Identify which cell holds the provided text, then report its [X, Y] central coordinate. 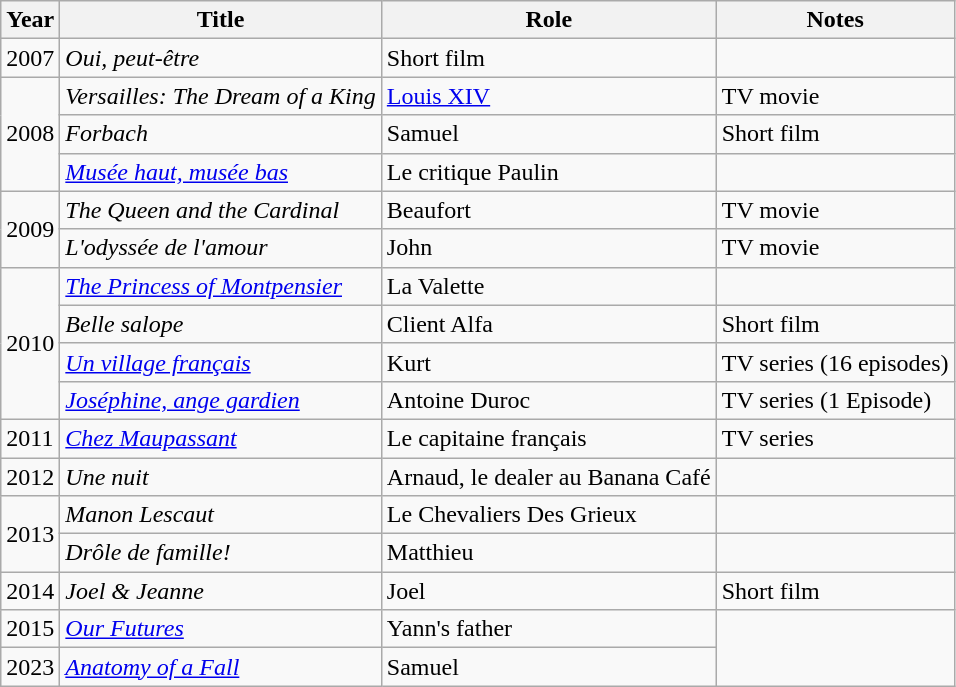
L'odyssée de l'amour [220, 248]
Title [220, 20]
Manon Lescaut [220, 515]
2009 [30, 229]
Joel & Jeanne [220, 591]
Yann's father [548, 629]
Matthieu [548, 553]
Le capitaine français [548, 438]
2023 [30, 667]
Un village français [220, 362]
TV series (16 episodes) [835, 362]
Chez Maupassant [220, 438]
Versailles: The Dream of a King [220, 96]
2007 [30, 58]
Kurt [548, 362]
Louis XIV [548, 96]
Musée haut, musée bas [220, 172]
Oui, peut-être [220, 58]
Le Chevaliers Des Grieux [548, 515]
Drôle de famille! [220, 553]
2015 [30, 629]
2013 [30, 534]
Joel [548, 591]
Le critique Paulin [548, 172]
Belle salope [220, 324]
Arnaud, le dealer au Banana Café [548, 477]
2008 [30, 134]
Forbach [220, 134]
2011 [30, 438]
Year [30, 20]
Notes [835, 20]
2012 [30, 477]
Our Futures [220, 629]
TV series (1 Episode) [835, 400]
La Valette [548, 286]
2014 [30, 591]
2010 [30, 343]
Joséphine, ange gardien [220, 400]
John [548, 248]
Antoine Duroc [548, 400]
Client Alfa [548, 324]
The Queen and the Cardinal [220, 210]
Beaufort [548, 210]
Role [548, 20]
Anatomy of a Fall [220, 667]
Une nuit [220, 477]
The Princess of Montpensier [220, 286]
TV series [835, 438]
